Output the [X, Y] coordinate of the center of the cell containing the given text.  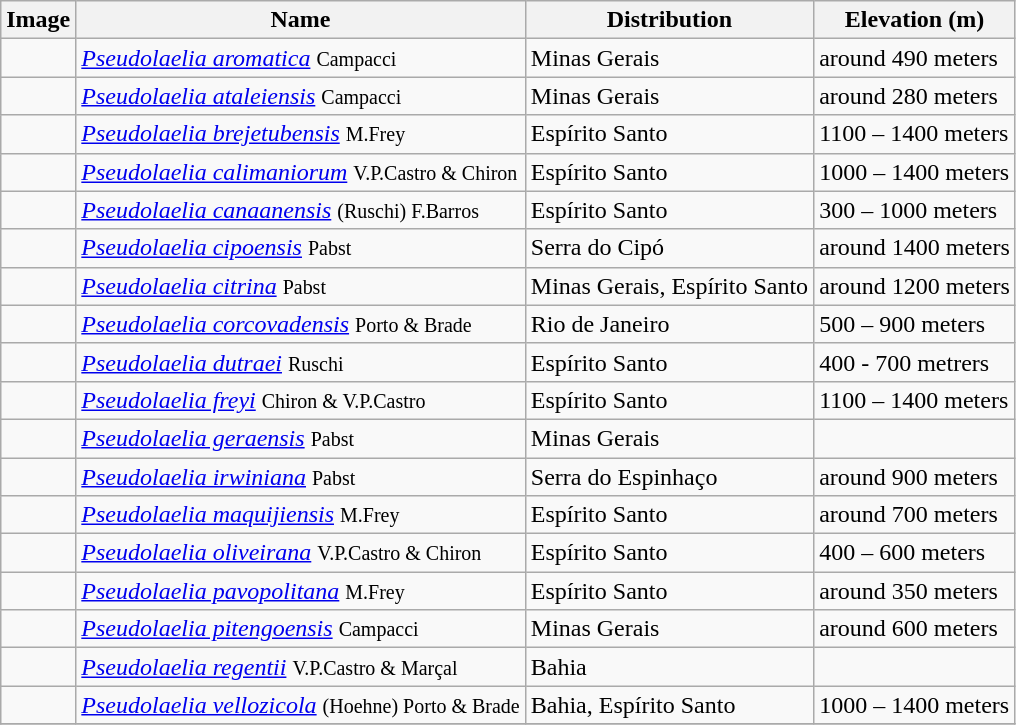
Pseudolaelia dutraei Ruschi [300, 362]
around 900 meters [915, 477]
around 1400 meters [915, 248]
Name [300, 20]
Pseudolaelia aromatica Campacci [300, 58]
Elevation (m) [915, 20]
Pseudolaelia canaanensis (Ruschi) F.Barros [300, 210]
Bahia [669, 667]
Pseudolaelia geraensis Pabst [300, 438]
around 350 meters [915, 591]
Pseudolaelia pitengoensis Campacci [300, 629]
Pseudolaelia corcovadensis Porto & Brade [300, 324]
Pseudolaelia ataleiensis Campacci [300, 96]
Serra do Espinhaço [669, 477]
around 1200 meters [915, 286]
Pseudolaelia oliveirana V.P.Castro & Chiron [300, 553]
Pseudolaelia regentii V.P.Castro & Marçal [300, 667]
500 – 900 meters [915, 324]
Minas Gerais, Espírito Santo [669, 286]
400 – 600 meters [915, 553]
Rio de Janeiro [669, 324]
Pseudolaelia brejetubensis M.Frey [300, 134]
Image [38, 20]
Pseudolaelia pavopolitana M.Frey [300, 591]
Bahia, Espírito Santo [669, 705]
Pseudolaelia citrina Pabst [300, 286]
Pseudolaelia maquijiensis M.Frey [300, 515]
Pseudolaelia calimaniorum V.P.Castro & Chiron [300, 172]
Pseudolaelia cipoensis Pabst [300, 248]
Distribution [669, 20]
Pseudolaelia freyi Chiron & V.P.Castro [300, 400]
around 700 meters [915, 515]
Serra do Cipó [669, 248]
around 280 meters [915, 96]
300 – 1000 meters [915, 210]
around 600 meters [915, 629]
around 490 meters [915, 58]
Pseudolaelia vellozicola (Hoehne) Porto & Brade [300, 705]
Pseudolaelia irwiniana Pabst [300, 477]
400 - 700 metrers [915, 362]
